For the text-containing cell, return its midpoint in (X, Y) coordinate format. 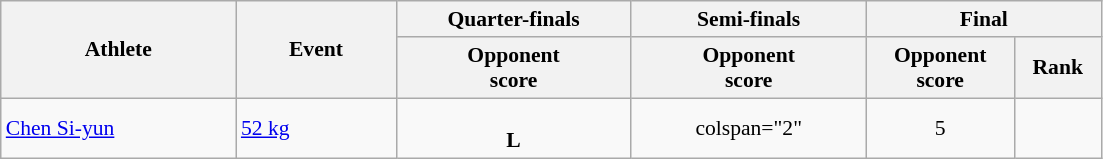
Rank (1058, 68)
Final (984, 19)
5 (940, 128)
L (514, 128)
52 kg (316, 128)
Athlete (118, 50)
Quarter-finals (514, 19)
Chen Si-yun (118, 128)
Semi-finals (748, 19)
Event (316, 50)
colspan="2" (748, 128)
